Determine the (X, Y) coordinate at the center of the cell enclosing the given text.  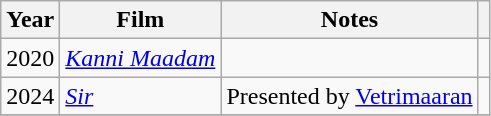
Year (30, 20)
Sir (140, 96)
Notes (350, 20)
2024 (30, 96)
Kanni Maadam (140, 58)
2020 (30, 58)
Film (140, 20)
Presented by Vetrimaaran (350, 96)
